Determine the (X, Y) coordinate at the center of the cell enclosing the given text.  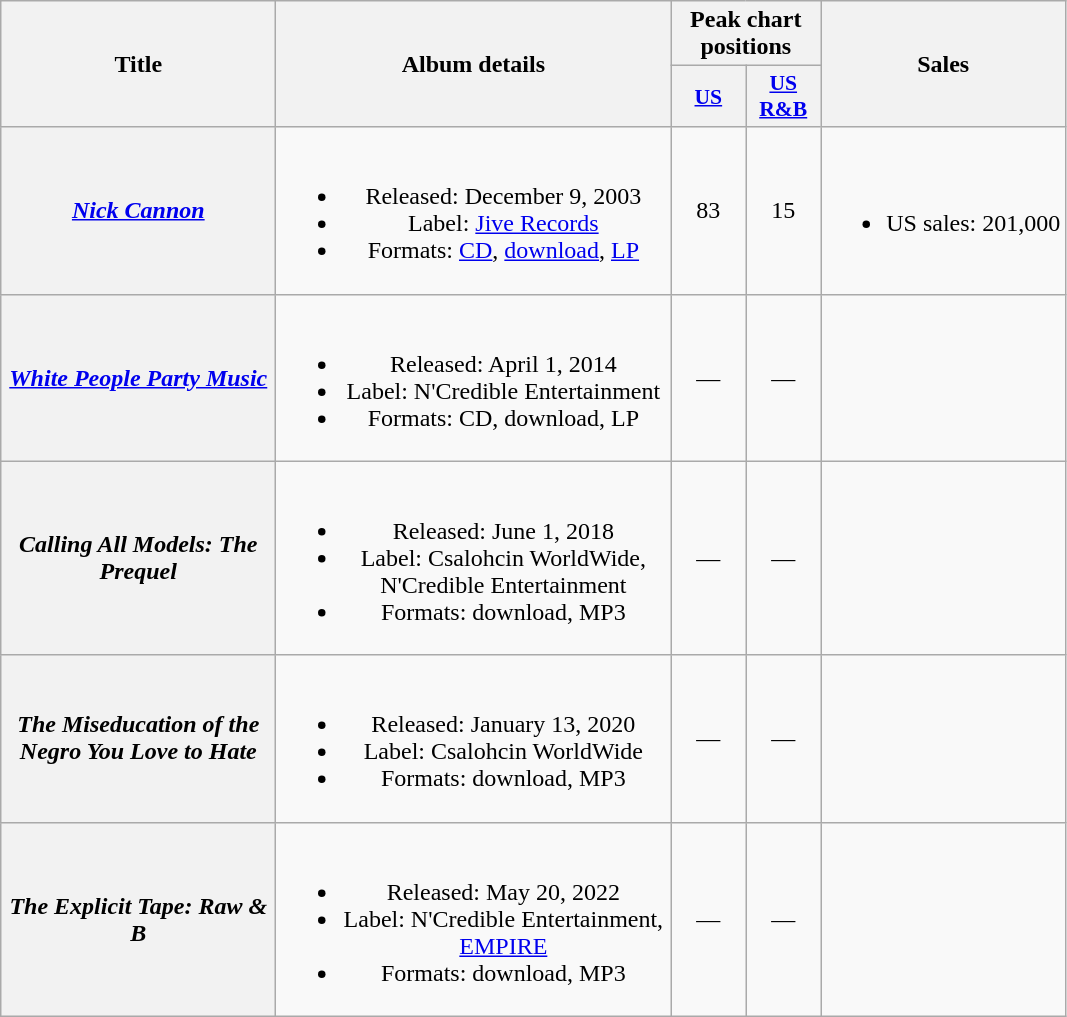
US R&B (784, 96)
83 (708, 210)
Album details (474, 64)
15 (784, 210)
White People Party Music (138, 378)
Peak chart positions (746, 34)
The Explicit Tape: Raw & B (138, 919)
The Miseducation of the Negro You Love to Hate (138, 738)
Title (138, 64)
Released: June 1, 2018Label: Csalohcin WorldWide, N'Credible EntertainmentFormats: download, MP3 (474, 558)
Nick Cannon (138, 210)
US sales: 201,000 (944, 210)
Released: May 20, 2022Label: N'Credible Entertainment, EMPIREFormats: download, MP3 (474, 919)
Released: April 1, 2014Label: N'Credible EntertainmentFormats: CD, download, LP (474, 378)
Sales (944, 64)
US (708, 96)
Released: January 13, 2020Label: Csalohcin WorldWideFormats: download, MP3 (474, 738)
Released: December 9, 2003Label: Jive RecordsFormats: CD, download, LP (474, 210)
Calling All Models: The Prequel (138, 558)
